Determine the (X, Y) coordinate at the center of the cell enclosing the given text.  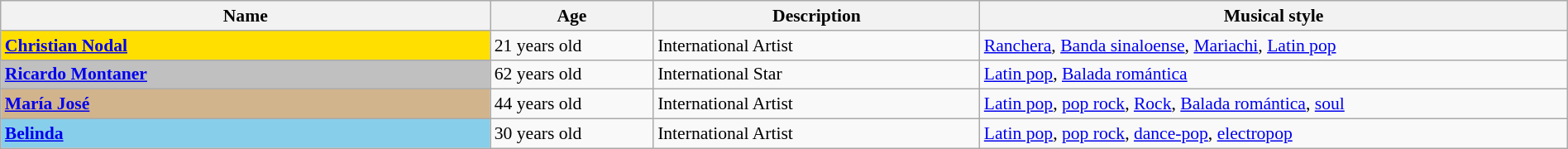
International Star (817, 74)
María José (246, 104)
30 years old (572, 134)
Belinda (246, 134)
Latin pop, pop rock, dance-pop, electropop (1274, 134)
44 years old (572, 104)
Latin pop, pop rock, Rock, Balada romántica, soul (1274, 104)
Ranchera, Banda sinaloense, Mariachi, Latin pop (1274, 46)
Name (246, 16)
Description (817, 16)
Latin pop, Balada romántica (1274, 74)
Age (572, 16)
62 years old (572, 74)
21 years old (572, 46)
Musical style (1274, 16)
Christian Nodal (246, 46)
Ricardo Montaner (246, 74)
